Scan for the cell matching the given text and deliver its (X, Y) coordinate at center. 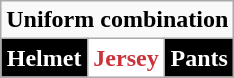
Helmet (44, 58)
Jersey (126, 58)
Pants (200, 58)
Uniform combination (118, 20)
